Locate the cell with the specified text and output its [X, Y] center coordinate. 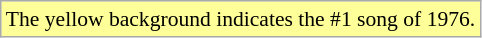
The yellow background indicates the #1 song of 1976. [241, 19]
